Scan for the cell matching the given text and deliver its (X, Y) coordinate at center. 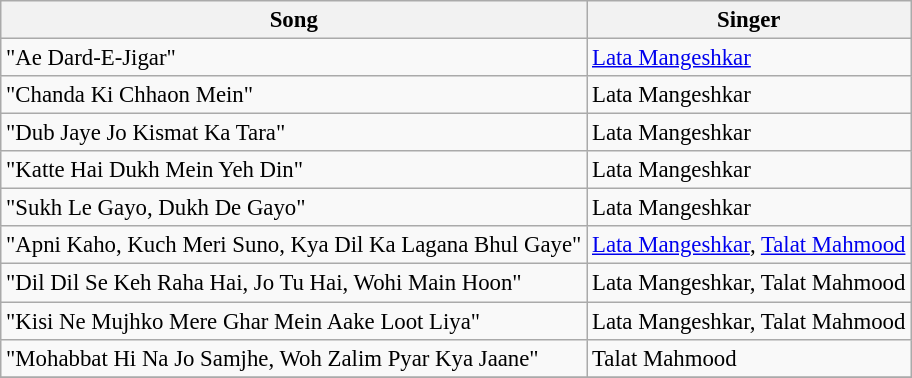
"Dub Jaye Jo Kismat Ka Tara" (294, 133)
"Dil Dil Se Keh Raha Hai, Jo Tu Hai, Wohi Main Hoon" (294, 283)
"Katte Hai Dukh Mein Yeh Din" (294, 170)
"Kisi Ne Mujhko Mere Ghar Mein Aake Loot Liya" (294, 321)
"Ae Dard-E-Jigar" (294, 58)
"Mohabbat Hi Na Jo Samjhe, Woh Zalim Pyar Kya Jaane" (294, 358)
"Chanda Ki Chhaon Mein" (294, 95)
"Apni Kaho, Kuch Meri Suno, Kya Dil Ka Lagana Bhul Gaye" (294, 245)
Song (294, 20)
"Sukh Le Gayo, Dukh De Gayo" (294, 208)
Talat Mahmood (749, 358)
Singer (749, 20)
